Locate the cell with the specified text and output its [x, y] center coordinate. 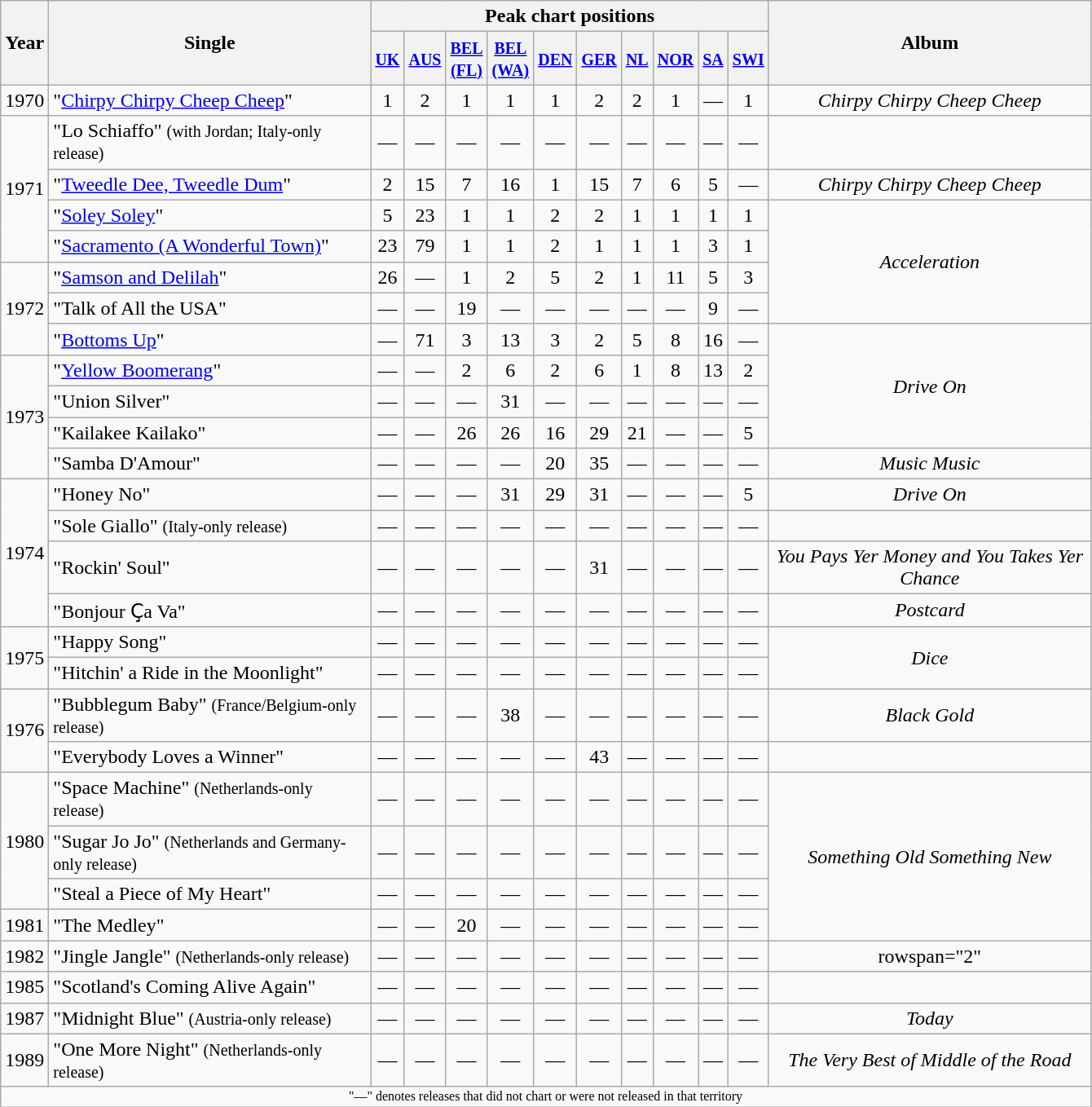
Single [210, 42]
Year [24, 42]
"Union Silver" [210, 401]
9 [714, 308]
1971 [24, 189]
NL [637, 59]
"Kailakee Kailako" [210, 433]
79 [425, 246]
1972 [24, 308]
1980 [24, 841]
SWI [748, 59]
1989 [24, 1060]
Acceleration [929, 262]
GER [599, 59]
"Everybody Loves a Winner" [210, 757]
"Samson and Delilah" [210, 277]
21 [637, 433]
"Hitchin' a Ride in the Moonlight" [210, 673]
"Sugar Jo Jo" (Netherlands and Germany-only release) [210, 853]
"Samba D'Amour" [210, 464]
"The Medley" [210, 925]
"Rockin' Soul" [210, 567]
1970 [24, 100]
"Midnight Blue" (Austria-only release) [210, 1018]
38 [510, 714]
"Yellow Boomerang" [210, 370]
"Honey No" [210, 495]
1987 [24, 1018]
DEN [556, 59]
"Sole Giallo" (Italy-only release) [210, 526]
Music Music [929, 464]
1976 [24, 730]
AUS [425, 59]
"Chirpy Chirpy Cheep Cheep" [210, 100]
"One More Night" (Netherlands-only release) [210, 1060]
"Bottoms Up" [210, 339]
Something Old Something New [929, 857]
NOR [676, 59]
"Jingle Jangle" (Netherlands-only release) [210, 956]
1981 [24, 925]
Dice [929, 657]
"Happy Song" [210, 642]
"—" denotes releases that did not chart or were not released in that territory [546, 1096]
Postcard [929, 611]
Black Gold [929, 714]
Album [929, 42]
43 [599, 757]
1973 [24, 417]
"Tweedle Dee, Tweedle Dum" [210, 184]
rowspan="2" [929, 956]
"Talk of All the USA" [210, 308]
"Bonjour Ҫa Va" [210, 611]
BEL(FL) [466, 59]
The Very Best of Middle of the Road [929, 1060]
1975 [24, 657]
1985 [24, 987]
1974 [24, 553]
"Bubblegum Baby" (France/Belgium-only release) [210, 714]
"Steal a Piece of My Heart" [210, 894]
"Sacramento (A Wonderful Town)" [210, 246]
35 [599, 464]
11 [676, 277]
"Scotland's Coming Alive Again" [210, 987]
"Soley Soley" [210, 215]
1982 [24, 956]
Peak chart positions [570, 16]
Today [929, 1018]
71 [425, 339]
19 [466, 308]
SA [714, 59]
You Pays Yer Money and You Takes Yer Chance [929, 567]
"Space Machine" (Netherlands-only release) [210, 799]
BEL(WA) [510, 59]
UK [388, 59]
"Lo Schiaffo" (with Jordan; Italy-only release) [210, 142]
